Capture the cell that displays the provided text and extract its (X, Y) central coordinate. 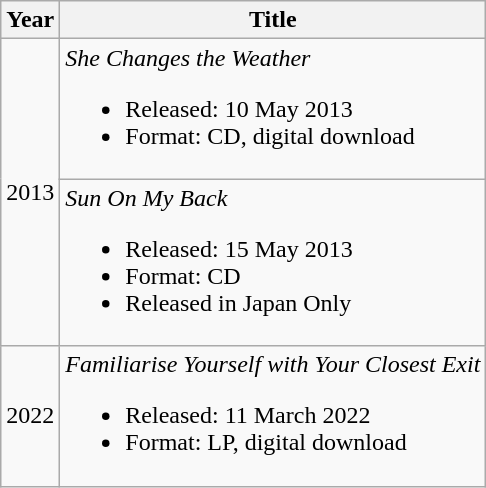
Sun On My BackReleased: 15 May 2013Format: CDReleased in Japan Only (273, 262)
Familiarise Yourself with Your Closest ExitReleased: 11 March 2022Format: LP, digital download (273, 416)
2022 (30, 416)
She Changes the WeatherReleased: 10 May 2013Format: CD, digital download (273, 109)
Year (30, 20)
2013 (30, 192)
Title (273, 20)
